Identify which cell holds the provided text, then report its [X, Y] central coordinate. 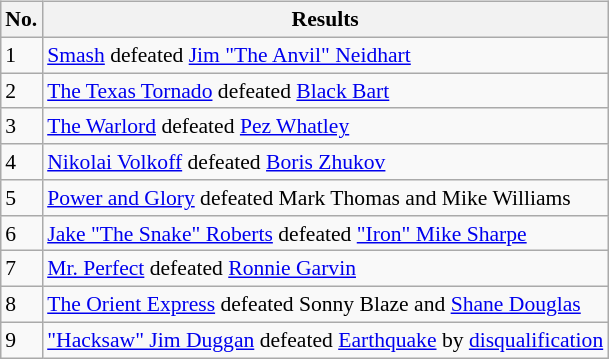
Smash defeated Jim "The Anvil" Neidhart [325, 55]
Mr. Perfect defeated Ronnie Garvin [325, 269]
6 [21, 233]
Results [325, 20]
Jake "The Snake" Roberts defeated "Iron" Mike Sharpe [325, 233]
5 [21, 198]
"Hacksaw" Jim Duggan defeated Earthquake by disqualification [325, 340]
The Texas Tornado defeated Black Bart [325, 91]
The Warlord defeated Pez Whatley [325, 126]
7 [21, 269]
Nikolai Volkoff defeated Boris Zhukov [325, 162]
1 [21, 55]
3 [21, 126]
9 [21, 340]
2 [21, 91]
No. [21, 20]
4 [21, 162]
The Orient Express defeated Sonny Blaze and Shane Douglas [325, 305]
8 [21, 305]
Power and Glory defeated Mark Thomas and Mike Williams [325, 198]
